Detect which cell encompasses the target text, then output its (X, Y) center coordinate. 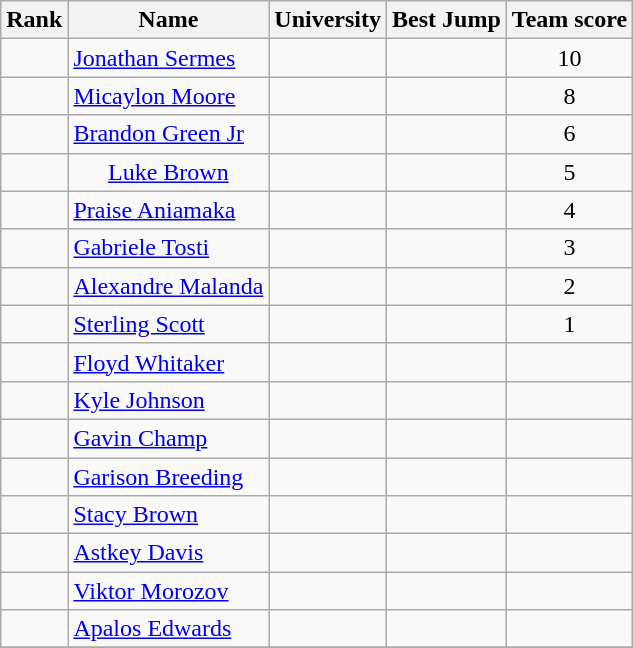
Brandon Green Jr (168, 134)
Rank (34, 20)
Kyle Johnson (168, 400)
Team score (569, 20)
3 (569, 248)
Apalos Edwards (168, 629)
Micaylon Moore (168, 96)
Astkey Davis (168, 553)
Luke Brown (168, 172)
Viktor Morozov (168, 591)
1 (569, 324)
10 (569, 58)
6 (569, 134)
Floyd Whitaker (168, 362)
8 (569, 96)
Praise Aniamaka (168, 210)
Stacy Brown (168, 515)
Gavin Champ (168, 438)
2 (569, 286)
5 (569, 172)
Sterling Scott (168, 324)
Jonathan Sermes (168, 58)
Alexandre Malanda (168, 286)
Garison Breeding (168, 477)
Gabriele Tosti (168, 248)
Name (168, 20)
Best Jump (447, 20)
4 (569, 210)
University (328, 20)
